Identify which cell holds the provided text, then report its (X, Y) central coordinate. 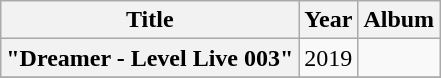
"Dreamer - Level Live 003" (150, 58)
Album (399, 20)
Year (328, 20)
2019 (328, 58)
Title (150, 20)
